Pinpoint the cell where the given text exists, returning its [x, y] midpoint coordinate. 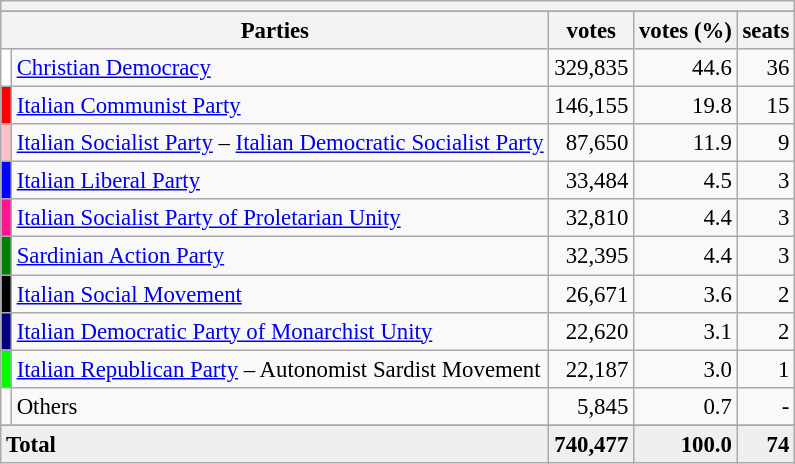
329,835 [592, 68]
Christian Democracy [280, 68]
Sardinian Action Party [280, 256]
3.0 [686, 369]
Parties [275, 31]
22,187 [592, 369]
Italian Communist Party [280, 106]
9 [766, 143]
Italian Republican Party – Autonomist Sardist Movement [280, 369]
0.7 [686, 406]
100.0 [686, 444]
11.9 [686, 143]
33,484 [592, 181]
87,650 [592, 143]
Italian Social Movement [280, 294]
15 [766, 106]
Others [280, 406]
Italian Socialist Party – Italian Democratic Socialist Party [280, 143]
3.1 [686, 331]
votes [592, 31]
4.5 [686, 181]
3.6 [686, 294]
Italian Democratic Party of Monarchist Unity [280, 331]
votes (%) [686, 31]
Italian Socialist Party of Proletarian Unity [280, 219]
- [766, 406]
seats [766, 31]
5,845 [592, 406]
44.6 [686, 68]
19.8 [686, 106]
146,155 [592, 106]
740,477 [592, 444]
26,671 [592, 294]
22,620 [592, 331]
74 [766, 444]
1 [766, 369]
32,810 [592, 219]
Total [275, 444]
36 [766, 68]
Italian Liberal Party [280, 181]
32,395 [592, 256]
